Provide the [x, y] coordinate of the cell's center where the given text is located.  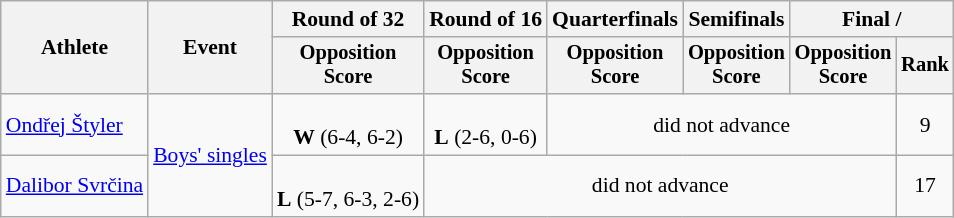
9 [925, 124]
Round of 32 [348, 19]
Round of 16 [486, 19]
17 [925, 186]
Semifinals [736, 19]
Quarterfinals [615, 19]
Event [210, 48]
L (2-6, 0-6) [486, 124]
L (5-7, 6-3, 2-6) [348, 186]
Dalibor Svrčina [74, 186]
Ondřej Štyler [74, 124]
Boys' singles [210, 155]
Rank [925, 66]
W (6-4, 6-2) [348, 124]
Athlete [74, 48]
Final / [872, 19]
